Identify which cell holds the provided text, then report its [x, y] central coordinate. 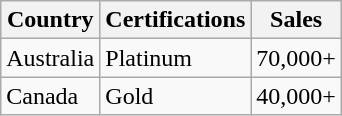
Country [50, 20]
Platinum [176, 58]
Sales [296, 20]
Certifications [176, 20]
70,000+ [296, 58]
Australia [50, 58]
Canada [50, 96]
40,000+ [296, 96]
Gold [176, 96]
